Pinpoint the cell where the given text exists, returning its [X, Y] midpoint coordinate. 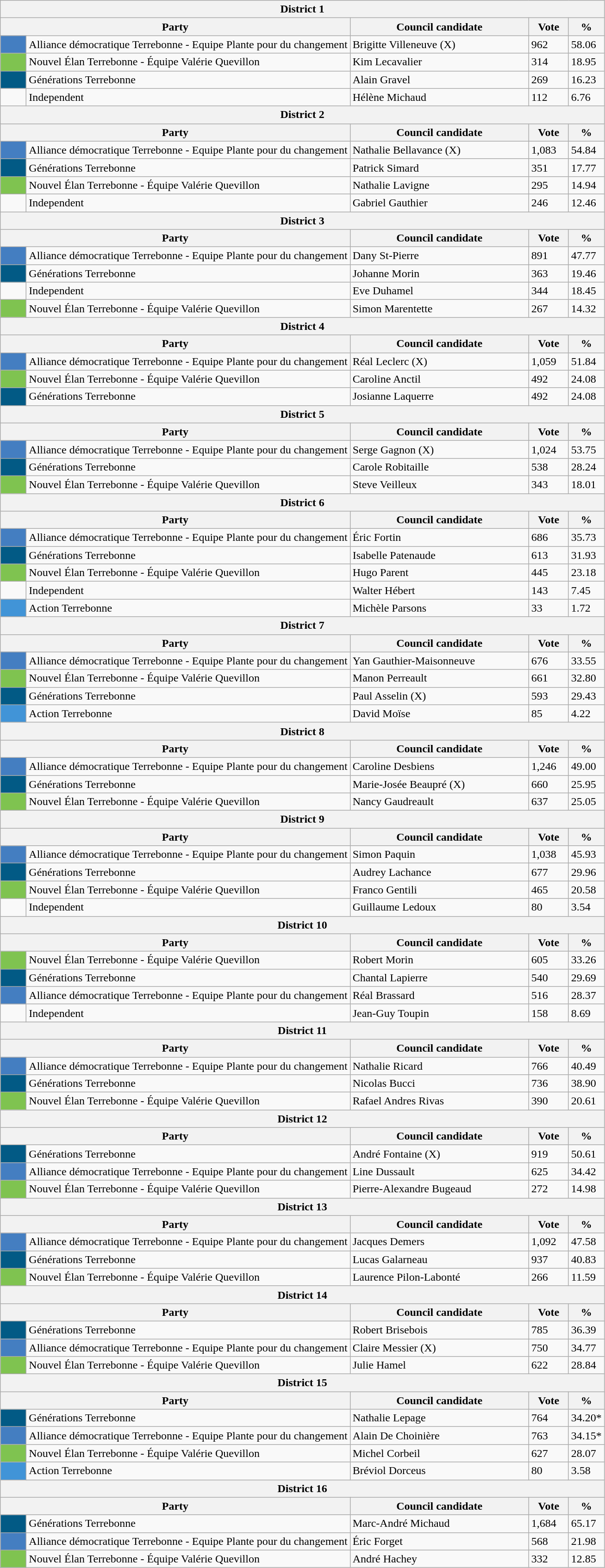
16.23 [586, 80]
Walter Hébert [439, 590]
7.45 [586, 590]
622 [549, 1365]
736 [549, 1084]
34.42 [586, 1171]
District 6 [303, 502]
28.37 [586, 995]
Nicolas Bucci [439, 1084]
Marc-André Michaud [439, 1524]
Audrey Lachance [439, 872]
Caroline Anctil [439, 379]
686 [549, 538]
50.61 [586, 1154]
District 11 [303, 1030]
Jacques Demers [439, 1242]
Isabelle Patenaude [439, 555]
Guillaume Ledoux [439, 907]
25.05 [586, 802]
Pierre-Alexandre Bugeaud [439, 1189]
14.98 [586, 1189]
Yan Gauthier-Maisonneuve [439, 661]
District 1 [303, 9]
11.59 [586, 1277]
1,083 [549, 150]
André Hachey [439, 1559]
Alain Gravel [439, 80]
351 [549, 167]
31.93 [586, 555]
65.17 [586, 1524]
568 [549, 1541]
Nathalie Lepage [439, 1418]
627 [549, 1453]
Julie Hamel [439, 1365]
Nathalie Bellavance (X) [439, 150]
Michèle Parsons [439, 608]
34.77 [586, 1348]
3.54 [586, 907]
314 [549, 62]
1,059 [549, 361]
Patrick Simard [439, 167]
593 [549, 696]
6.76 [586, 97]
962 [549, 44]
295 [549, 185]
29.43 [586, 696]
445 [549, 573]
625 [549, 1171]
Simon Marentette [439, 309]
Réal Leclerc (X) [439, 361]
891 [549, 256]
33.55 [586, 661]
1,024 [549, 449]
47.58 [586, 1242]
363 [549, 273]
Gabriel Gauthier [439, 203]
Éric Fortin [439, 538]
937 [549, 1259]
Paul Asselin (X) [439, 696]
35.73 [586, 538]
516 [549, 995]
637 [549, 802]
54.84 [586, 150]
Robert Brisebois [439, 1330]
Nancy Gaudreault [439, 802]
1,246 [549, 766]
18.45 [586, 291]
538 [549, 467]
58.06 [586, 44]
272 [549, 1189]
660 [549, 784]
344 [549, 291]
112 [549, 97]
Carole Robitaille [439, 467]
1,092 [549, 1242]
25.95 [586, 784]
4.22 [586, 713]
Serge Gagnon (X) [439, 449]
Réal Brassard [439, 995]
45.93 [586, 855]
Chantal Lapierre [439, 978]
390 [549, 1101]
266 [549, 1277]
Nathalie Ricard [439, 1066]
District 4 [303, 326]
André Fontaine (X) [439, 1154]
40.83 [586, 1259]
Hélène Michaud [439, 97]
267 [549, 309]
677 [549, 872]
Josianne Laquerre [439, 397]
8.69 [586, 1013]
49.00 [586, 766]
Steve Veilleux [439, 484]
Nathalie Lavigne [439, 185]
District 12 [303, 1119]
Kim Lecavalier [439, 62]
19.46 [586, 273]
158 [549, 1013]
34.15* [586, 1436]
20.61 [586, 1101]
465 [549, 890]
District 14 [303, 1295]
28.07 [586, 1453]
Claire Messier (X) [439, 1348]
613 [549, 555]
785 [549, 1330]
18.95 [586, 62]
Robert Morin [439, 960]
343 [549, 484]
919 [549, 1154]
District 5 [303, 414]
Simon Paquin [439, 855]
332 [549, 1559]
1.72 [586, 608]
47.77 [586, 256]
14.94 [586, 185]
763 [549, 1436]
28.84 [586, 1365]
3.58 [586, 1471]
32.80 [586, 678]
Rafael Andres Rivas [439, 1101]
540 [549, 978]
33.26 [586, 960]
766 [549, 1066]
Manon Perreault [439, 678]
51.84 [586, 361]
District 13 [303, 1207]
District 16 [303, 1488]
18.01 [586, 484]
Bréviol Dorceus [439, 1471]
676 [549, 661]
Hugo Parent [439, 573]
District 10 [303, 925]
23.18 [586, 573]
21.98 [586, 1541]
Johanne Morin [439, 273]
Franco Gentili [439, 890]
269 [549, 80]
Dany St-Pierre [439, 256]
Line Dussault [439, 1171]
12.46 [586, 203]
17.77 [586, 167]
District 3 [303, 221]
Jean-Guy Toupin [439, 1013]
34.20* [586, 1418]
Brigitte Villeneuve (X) [439, 44]
29.96 [586, 872]
Caroline Desbiens [439, 766]
764 [549, 1418]
District 2 [303, 115]
85 [549, 713]
Lucas Galarneau [439, 1259]
605 [549, 960]
12.85 [586, 1559]
District 7 [303, 626]
Eve Duhamel [439, 291]
14.32 [586, 309]
1,684 [549, 1524]
District 9 [303, 819]
District 15 [303, 1383]
Michel Corbeil [439, 1453]
750 [549, 1348]
29.69 [586, 978]
Alain De Choinière [439, 1436]
661 [549, 678]
246 [549, 203]
143 [549, 590]
Laurence Pilon-Labonté [439, 1277]
Éric Forget [439, 1541]
53.75 [586, 449]
20.58 [586, 890]
28.24 [586, 467]
33 [549, 608]
36.39 [586, 1330]
38.90 [586, 1084]
Marie-Josée Beaupré (X) [439, 784]
District 8 [303, 731]
1,038 [549, 855]
David Moïse [439, 713]
40.49 [586, 1066]
